Capture the cell that displays the provided text and extract its [X, Y] central coordinate. 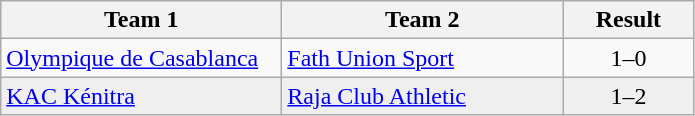
1–2 [628, 96]
Raja Club Athletic [422, 96]
1–0 [628, 58]
KAC Kénitra [142, 96]
Team 1 [142, 20]
Fath Union Sport [422, 58]
Olympique de Casablanca [142, 58]
Team 2 [422, 20]
Result [628, 20]
